Extract the [X, Y] coordinate from the center of the cell holding the provided text.  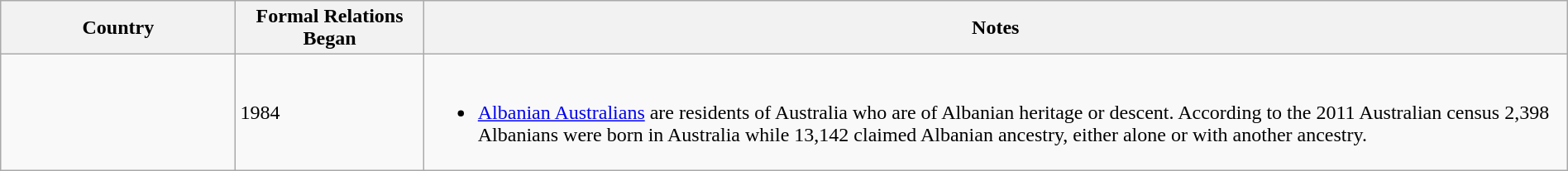
1984 [329, 112]
Country [118, 28]
Notes [996, 28]
Formal Relations Began [329, 28]
